Capture the cell that displays the provided text and extract its [X, Y] central coordinate. 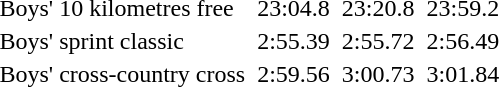
2:55.72 [378, 41]
2:55.39 [294, 41]
